Locate the cell with the specified text and output its [X, Y] center coordinate. 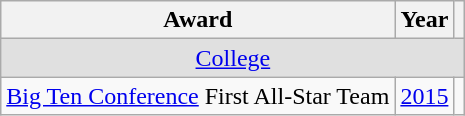
Big Ten Conference First All-Star Team [198, 96]
2015 [424, 96]
Award [198, 20]
College [233, 58]
Year [424, 20]
